Locate the cell with the specified text and output its [X, Y] center coordinate. 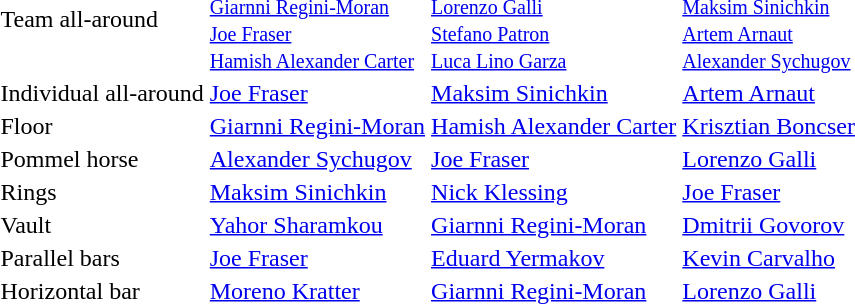
Eduard Yermakov [554, 258]
Alexander Sychugov [317, 159]
Hamish Alexander Carter [554, 126]
Yahor Sharamkou [317, 225]
Nick Klessing [554, 192]
